Determine the (x, y) coordinate at the center of the cell enclosing the given text.  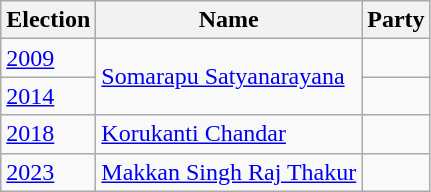
Somarapu Satyanarayana (229, 77)
Party (396, 20)
Name (229, 20)
2009 (48, 58)
2014 (48, 96)
Election (48, 20)
2018 (48, 134)
Korukanti Chandar (229, 134)
Makkan Singh Raj Thakur (229, 172)
2023 (48, 172)
